Capture the cell that displays the provided text and extract its [X, Y] central coordinate. 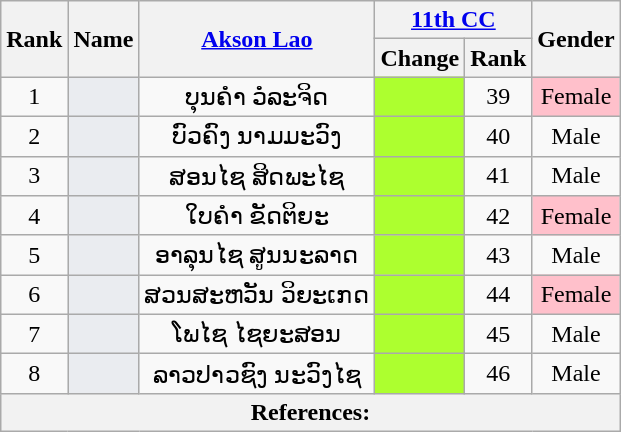
46 [498, 374]
3 [34, 176]
45 [498, 334]
ບຸນຄໍາ ວໍລະຈິດ [257, 97]
ສວນສະຫວັນ ວິຍະເກດ [257, 295]
Name [104, 39]
ບົວຄົງ ນາມມະວົງ [257, 136]
ລາວປາວຊົງ ນະວົງໄຊ [257, 374]
1 [34, 97]
ໂພໄຊ ໄຊຍະສອນ [257, 334]
11th CC [454, 20]
Gender [576, 39]
43 [498, 255]
42 [498, 216]
40 [498, 136]
ສອນໄຊ ສິດພະໄຊ [257, 176]
Akson Lao [257, 39]
8 [34, 374]
44 [498, 295]
ອາລຸນໄຊ ສູນນະລາດ [257, 255]
4 [34, 216]
2 [34, 136]
References: [310, 412]
41 [498, 176]
ໃບຄໍາ ຂັດຕິຍະ [257, 216]
5 [34, 255]
39 [498, 97]
7 [34, 334]
6 [34, 295]
Change [420, 58]
